Identify which cell holds the provided text, then report its (x, y) central coordinate. 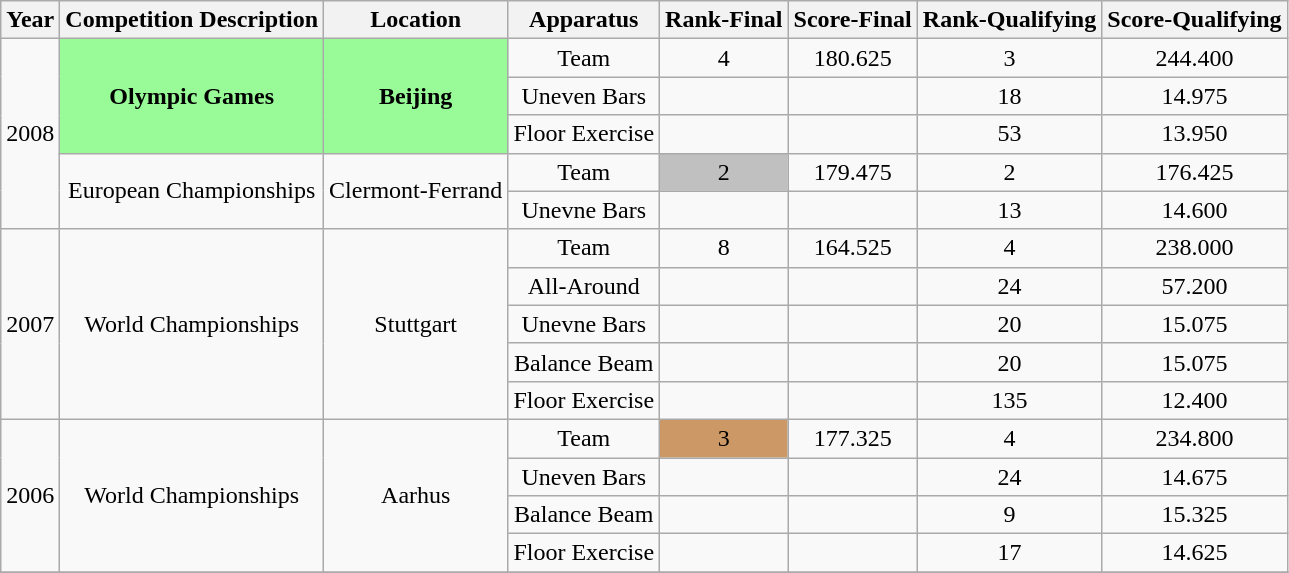
Beijing (416, 96)
17 (1009, 553)
2006 (30, 495)
Location (416, 20)
Score-Final (852, 20)
Olympic Games (192, 96)
57.200 (1194, 286)
9 (1009, 515)
8 (724, 248)
15.325 (1194, 515)
53 (1009, 134)
Score-Qualifying (1194, 20)
13 (1009, 210)
234.800 (1194, 438)
Rank-Qualifying (1009, 20)
238.000 (1194, 248)
Aarhus (416, 495)
164.525 (852, 248)
Year (30, 20)
14.600 (1194, 210)
European Championships (192, 191)
14.975 (1194, 96)
13.950 (1194, 134)
244.400 (1194, 58)
Stuttgart (416, 324)
12.400 (1194, 400)
177.325 (852, 438)
176.425 (1194, 172)
Competition Description (192, 20)
135 (1009, 400)
2007 (30, 324)
180.625 (852, 58)
Apparatus (584, 20)
14.625 (1194, 553)
179.475 (852, 172)
Rank-Final (724, 20)
Clermont-Ferrand (416, 191)
18 (1009, 96)
2008 (30, 134)
14.675 (1194, 477)
All-Around (584, 286)
